Capture the cell that displays the provided text and extract its [X, Y] central coordinate. 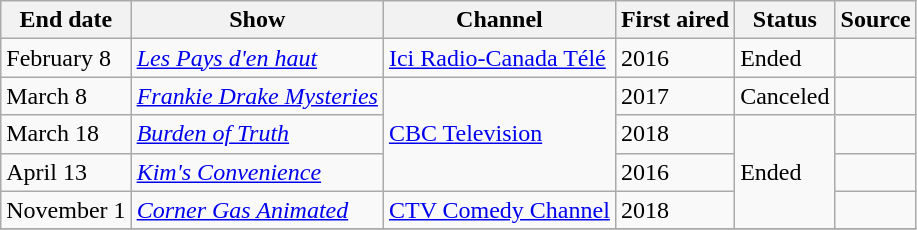
2017 [674, 96]
February 8 [66, 58]
Channel [499, 20]
CTV Comedy Channel [499, 210]
Status [785, 20]
Show [257, 20]
November 1 [66, 210]
April 13 [66, 172]
Burden of Truth [257, 134]
Les Pays d'en haut [257, 58]
First aired [674, 20]
Canceled [785, 96]
End date [66, 20]
CBC Television [499, 134]
Kim's Convenience [257, 172]
March 18 [66, 134]
Corner Gas Animated [257, 210]
Ici Radio-Canada Télé [499, 58]
Source [876, 20]
Frankie Drake Mysteries [257, 96]
March 8 [66, 96]
